Output the (X, Y) coordinate of the center of the cell containing the given text.  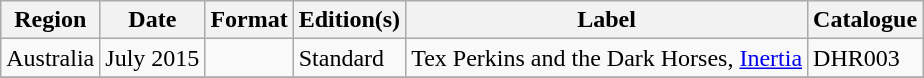
DHR003 (866, 58)
Tex Perkins and the Dark Horses, Inertia (607, 58)
Edition(s) (349, 20)
July 2015 (152, 58)
Format (249, 20)
Catalogue (866, 20)
Date (152, 20)
Standard (349, 58)
Label (607, 20)
Australia (50, 58)
Region (50, 20)
